Scan for the cell matching the given text and deliver its [X, Y] coordinate at center. 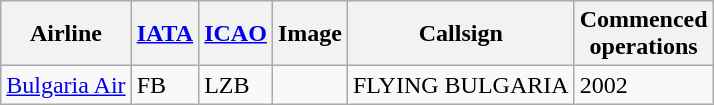
FB [165, 85]
Airline [66, 34]
Callsign [460, 34]
Image [310, 34]
IATA [165, 34]
FLYING BULGARIA [460, 85]
Commencedoperations [644, 34]
ICAO [236, 34]
LZB [236, 85]
Bulgaria Air [66, 85]
2002 [644, 85]
